For the text-containing cell, return its midpoint in [x, y] coordinate format. 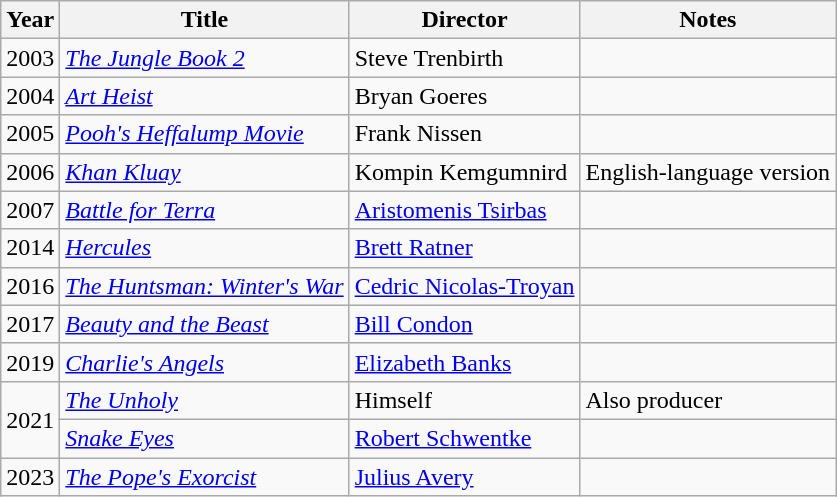
Charlie's Angels [204, 362]
Director [464, 20]
2007 [30, 210]
Hercules [204, 248]
2016 [30, 286]
Himself [464, 400]
Battle for Terra [204, 210]
2004 [30, 96]
Brett Ratner [464, 248]
2006 [30, 172]
2021 [30, 419]
Year [30, 20]
The Huntsman: Winter's War [204, 286]
Bryan Goeres [464, 96]
Elizabeth Banks [464, 362]
2019 [30, 362]
Notes [708, 20]
Kompin Kemgumnird [464, 172]
English-language version [708, 172]
Also producer [708, 400]
Beauty and the Beast [204, 324]
Robert Schwentke [464, 438]
Pooh's Heffalump Movie [204, 134]
The Pope's Exorcist [204, 477]
Frank Nissen [464, 134]
Cedric Nicolas-Troyan [464, 286]
2023 [30, 477]
Art Heist [204, 96]
2005 [30, 134]
Julius Avery [464, 477]
Khan Kluay [204, 172]
Title [204, 20]
The Unholy [204, 400]
Aristomenis Tsirbas [464, 210]
Snake Eyes [204, 438]
Steve Trenbirth [464, 58]
Bill Condon [464, 324]
2017 [30, 324]
2003 [30, 58]
2014 [30, 248]
The Jungle Book 2 [204, 58]
